For the text-containing cell, return its midpoint in (X, Y) coordinate format. 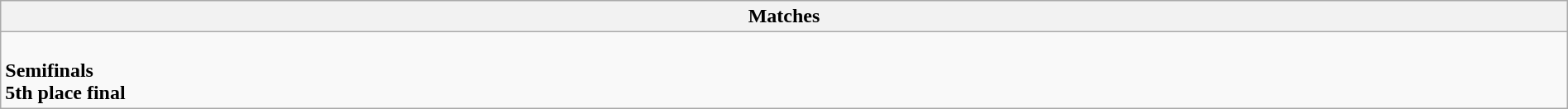
Matches (784, 17)
Semifinals 5th place final (784, 70)
